Search for the cell housing the specified text and yield its (X, Y) center coordinate. 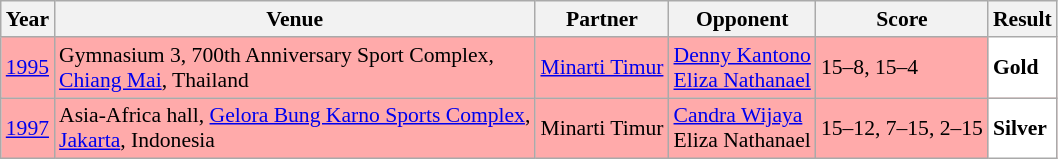
Venue (294, 19)
Gymnasium 3, 700th Anniversary Sport Complex,Chiang Mai, Thailand (294, 68)
Score (902, 19)
Opponent (742, 19)
15–8, 15–4 (902, 68)
Result (1022, 19)
Denny Kantono Eliza Nathanael (742, 68)
Gold (1022, 68)
Asia-Africa hall, Gelora Bung Karno Sports Complex,Jakarta, Indonesia (294, 128)
Silver (1022, 128)
1995 (28, 68)
Partner (602, 19)
15–12, 7–15, 2–15 (902, 128)
1997 (28, 128)
Year (28, 19)
Candra Wijaya Eliza Nathanael (742, 128)
